Identify which cell holds the provided text, then report its [x, y] central coordinate. 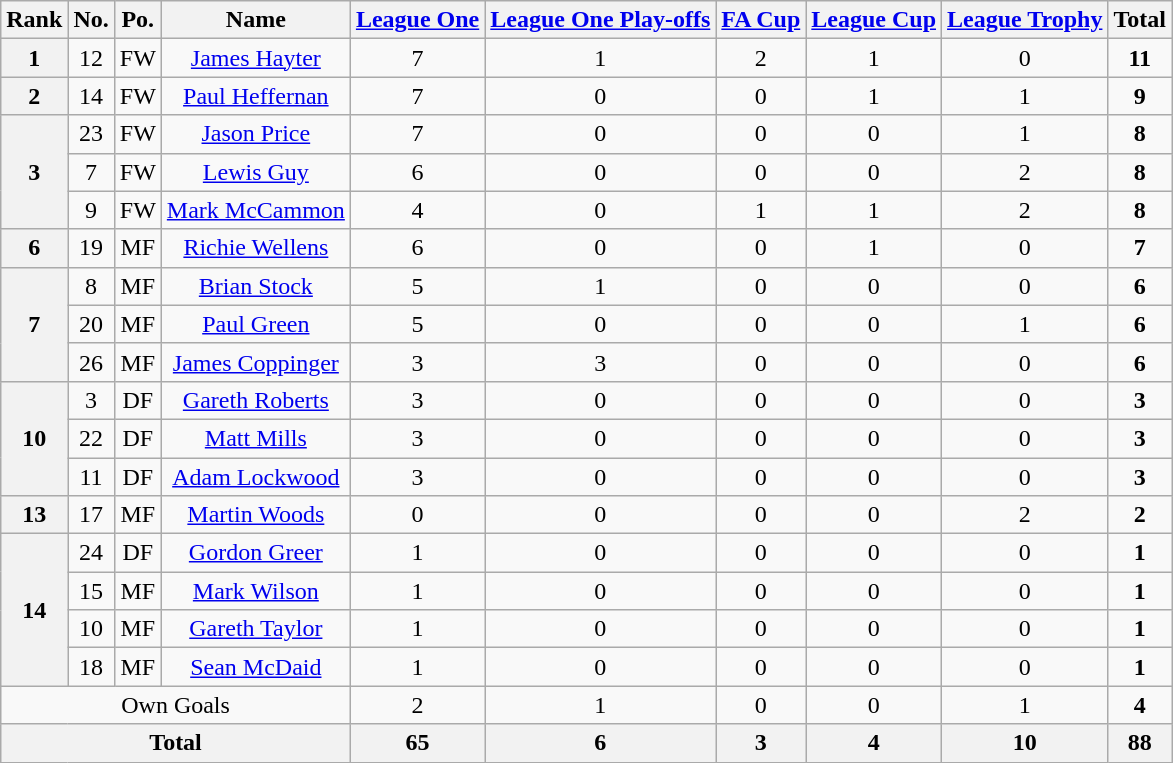
15 [91, 591]
League One [417, 20]
65 [417, 743]
18 [91, 667]
Rank [34, 20]
No. [91, 20]
13 [34, 515]
Matt Mills [256, 438]
24 [91, 553]
Gordon Greer [256, 553]
FA Cup [761, 20]
James Hayter [256, 58]
Gareth Roberts [256, 400]
22 [91, 438]
Own Goals [176, 705]
Name [256, 20]
Po. [138, 20]
Mark Wilson [256, 591]
League One Play-offs [600, 20]
Gareth Taylor [256, 629]
Martin Woods [256, 515]
Lewis Guy [256, 172]
League Cup [874, 20]
20 [91, 324]
League Trophy [1025, 20]
Paul Heffernan [256, 96]
Adam Lockwood [256, 477]
12 [91, 58]
Brian Stock [256, 286]
Paul Green [256, 324]
James Coppinger [256, 362]
Sean McDaid [256, 667]
19 [91, 248]
Mark McCammon [256, 210]
Richie Wellens [256, 248]
Jason Price [256, 134]
23 [91, 134]
17 [91, 515]
88 [1140, 743]
26 [91, 362]
